Search for the cell housing the specified text and yield its (x, y) center coordinate. 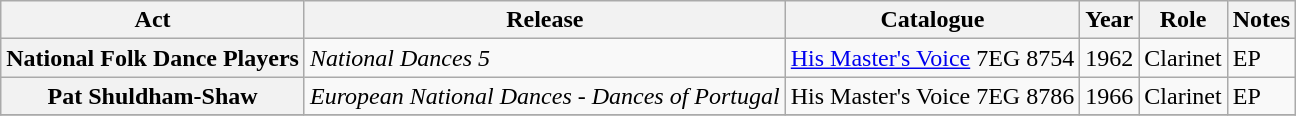
Release (544, 20)
His Master's Voice 7EG 8786 (932, 96)
Notes (1261, 20)
1966 (1110, 96)
Catalogue (932, 20)
European National Dances - Dances of Portugal (544, 96)
Role (1183, 20)
National Dances 5 (544, 58)
Act (153, 20)
1962 (1110, 58)
Year (1110, 20)
Pat Shuldham-Shaw (153, 96)
His Master's Voice 7EG 8754 (932, 58)
National Folk Dance Players (153, 58)
